Extract the [x, y] coordinate from the center of the cell holding the provided text.  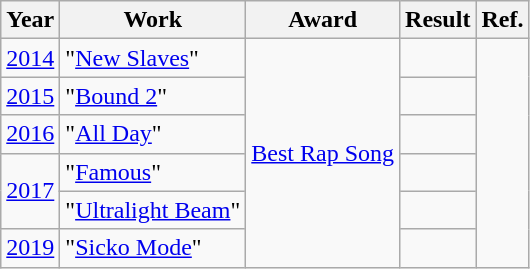
"All Day" [153, 134]
Ref. [502, 20]
"Bound 2" [153, 96]
2014 [30, 58]
2015 [30, 96]
2019 [30, 248]
"Ultralight Beam" [153, 210]
Result [438, 20]
2017 [30, 191]
Award [323, 20]
"Famous" [153, 172]
2016 [30, 134]
"New Slaves" [153, 58]
Year [30, 20]
Best Rap Song [323, 153]
"Sicko Mode" [153, 248]
Work [153, 20]
